Scan for the cell matching the given text and deliver its [X, Y] coordinate at center. 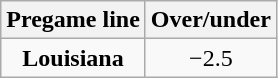
Pregame line [74, 20]
Over/under [210, 20]
Louisiana [74, 58]
−2.5 [210, 58]
